Return [x, y] of the center of cell containing provided text 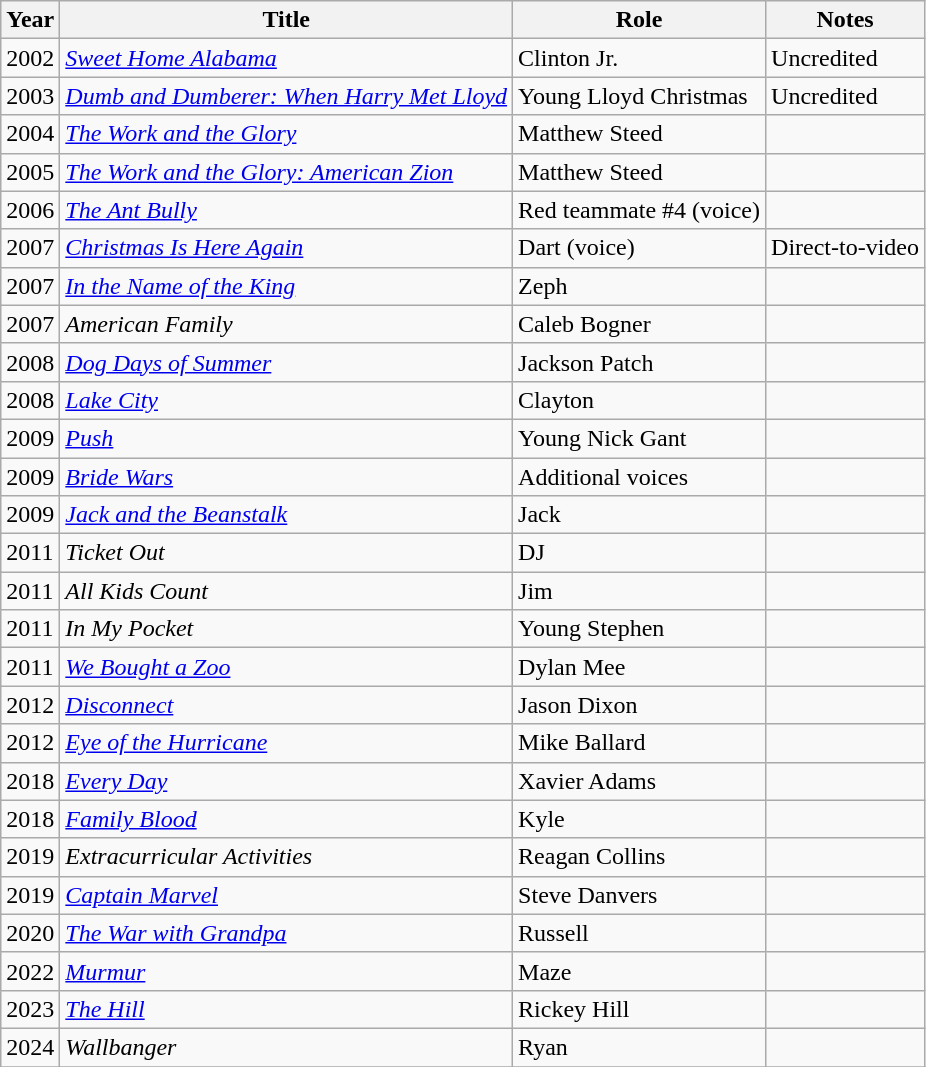
Family Blood [286, 819]
Additional voices [640, 477]
Disconnect [286, 705]
Dog Days of Summer [286, 362]
Direct-to-video [846, 248]
The Work and the Glory: American Zion [286, 172]
2005 [30, 172]
Rickey Hill [640, 1009]
Ryan [640, 1047]
Bride Wars [286, 477]
All Kids Count [286, 591]
Clayton [640, 400]
Caleb Bogner [640, 324]
Young Lloyd Christmas [640, 96]
Year [30, 20]
2024 [30, 1047]
Sweet Home Alabama [286, 58]
The Hill [286, 1009]
Dylan Mee [640, 667]
Young Nick Gant [640, 438]
Jason Dixon [640, 705]
Ticket Out [286, 553]
Steve Danvers [640, 895]
Every Day [286, 781]
2002 [30, 58]
Zeph [640, 286]
Mike Ballard [640, 743]
We Bought a Zoo [286, 667]
DJ [640, 553]
The Ant Bully [286, 210]
Eye of the Hurricane [286, 743]
Kyle [640, 819]
Murmur [286, 971]
In the Name of the King [286, 286]
Wallbanger [286, 1047]
2023 [30, 1009]
Dumb and Dumberer: When Harry Met Lloyd [286, 96]
Role [640, 20]
2003 [30, 96]
American Family [286, 324]
Young Stephen [640, 629]
Extracurricular Activities [286, 857]
Maze [640, 971]
Jack and the Beanstalk [286, 515]
Captain Marvel [286, 895]
Push [286, 438]
Jim [640, 591]
Xavier Adams [640, 781]
2004 [30, 134]
Jack [640, 515]
2020 [30, 933]
Russell [640, 933]
The Work and the Glory [286, 134]
Title [286, 20]
Reagan Collins [640, 857]
The War with Grandpa [286, 933]
2006 [30, 210]
In My Pocket [286, 629]
Clinton Jr. [640, 58]
Jackson Patch [640, 362]
Red teammate #4 (voice) [640, 210]
Christmas Is Here Again [286, 248]
Dart (voice) [640, 248]
Lake City [286, 400]
2022 [30, 971]
Notes [846, 20]
